Capture the cell that displays the provided text and extract its (X, Y) central coordinate. 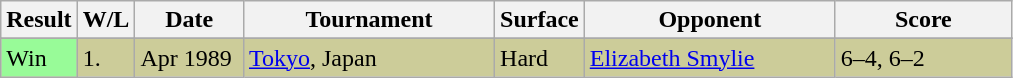
Date (190, 20)
Elizabeth Smylie (710, 58)
Surface (540, 20)
Hard (540, 58)
Result (39, 20)
Win (39, 58)
W/L (106, 20)
Score (923, 20)
Apr 1989 (190, 58)
6–4, 6–2 (923, 58)
Tournament (368, 20)
Tokyo, Japan (368, 58)
Opponent (710, 20)
1. (106, 58)
